Return [x, y] of the center of cell containing provided text 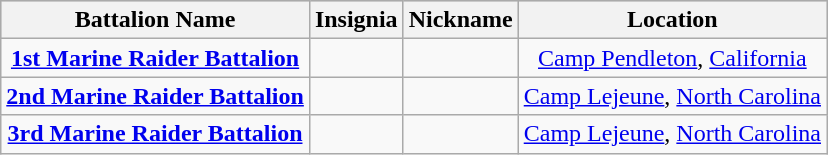
Camp Pendleton, California [672, 58]
Battalion Name [156, 20]
1st Marine Raider Battalion [156, 58]
3rd Marine Raider Battalion [156, 134]
2nd Marine Raider Battalion [156, 96]
Location [672, 20]
Nickname [460, 20]
Insignia [356, 20]
